Identify which cell holds the provided text, then report its (X, Y) central coordinate. 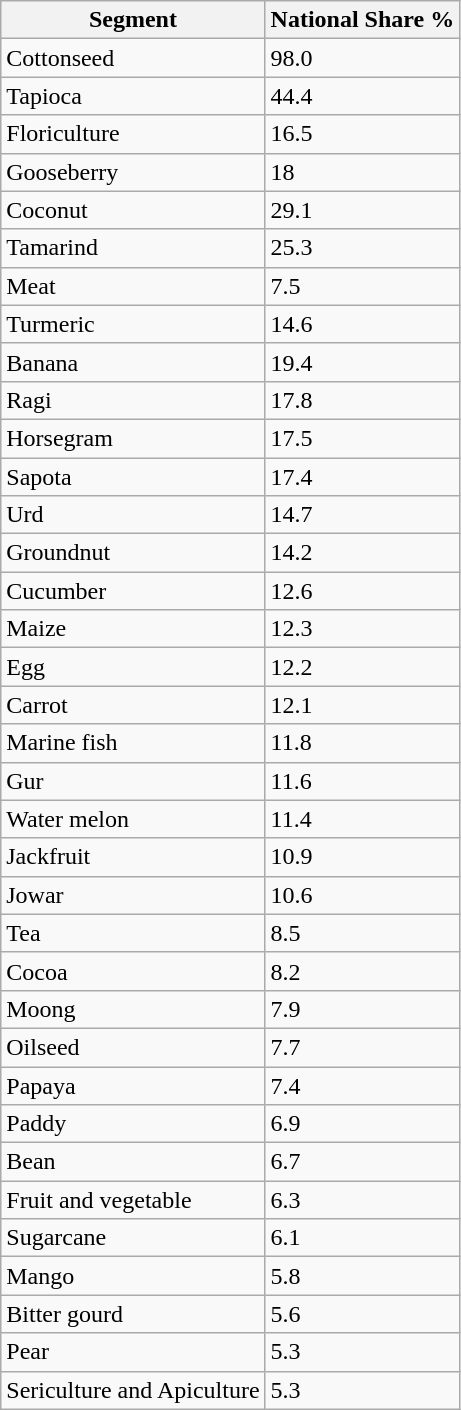
7.7 (362, 1047)
Tamarind (133, 248)
Turmeric (133, 324)
Gur (133, 781)
Urd (133, 515)
5.8 (362, 1276)
8.5 (362, 933)
Egg (133, 667)
Carrot (133, 705)
12.1 (362, 705)
Ragi (133, 400)
29.1 (362, 210)
25.3 (362, 248)
Bean (133, 1162)
Meat (133, 286)
5.6 (362, 1314)
6.7 (362, 1162)
Horsegram (133, 438)
Mango (133, 1276)
6.3 (362, 1200)
7.9 (362, 1009)
Oilseed (133, 1047)
Pear (133, 1352)
6.1 (362, 1238)
14.6 (362, 324)
Sericulture and Apiculture (133, 1390)
8.2 (362, 971)
Tea (133, 933)
12.2 (362, 667)
Jackfruit (133, 857)
17.5 (362, 438)
Water melon (133, 819)
12.6 (362, 591)
Banana (133, 362)
17.4 (362, 477)
11.4 (362, 819)
11.6 (362, 781)
Tapioca (133, 96)
Fruit and vegetable (133, 1200)
17.8 (362, 400)
Marine fish (133, 743)
Paddy (133, 1124)
Gooseberry (133, 172)
Sapota (133, 477)
National Share % (362, 20)
Cocoa (133, 971)
Floriculture (133, 134)
Segment (133, 20)
14.2 (362, 553)
Bitter gourd (133, 1314)
Cucumber (133, 591)
Papaya (133, 1085)
98.0 (362, 58)
18 (362, 172)
Maize (133, 629)
44.4 (362, 96)
10.9 (362, 857)
Jowar (133, 895)
7.5 (362, 286)
Coconut (133, 210)
14.7 (362, 515)
19.4 (362, 362)
11.8 (362, 743)
Cottonseed (133, 58)
Moong (133, 1009)
12.3 (362, 629)
7.4 (362, 1085)
10.6 (362, 895)
Groundnut (133, 553)
6.9 (362, 1124)
Sugarcane (133, 1238)
16.5 (362, 134)
